Search for the cell housing the specified text and yield its (X, Y) center coordinate. 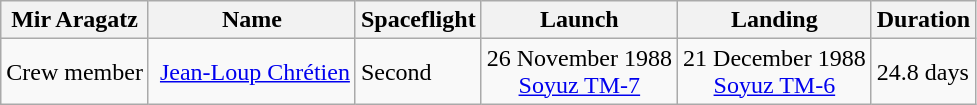
Launch (579, 20)
24.8 days (923, 72)
Second (418, 72)
Duration (923, 20)
21 December 1988 Soyuz TM-6 (775, 72)
Crew member (75, 72)
Name (252, 20)
Jean-Loup Chrétien (252, 72)
Mir Aragatz (75, 20)
Landing (775, 20)
Spaceflight (418, 20)
26 November 1988 Soyuz TM-7 (579, 72)
